From the cell containing the given text, extract its center point as [X, Y] coordinate. 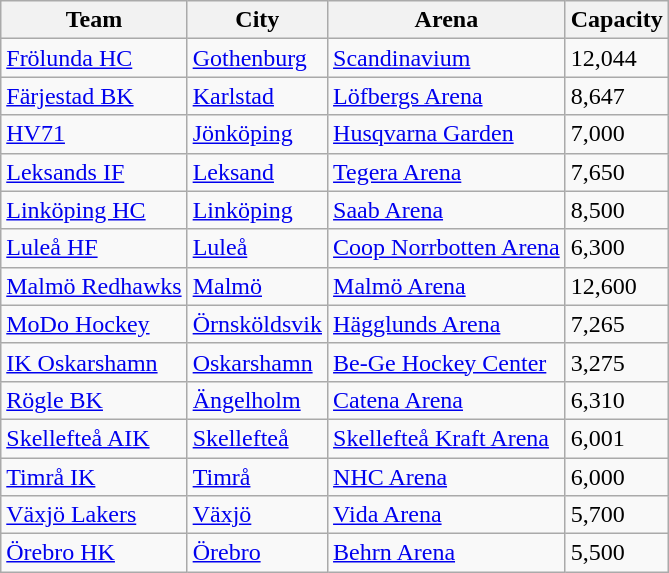
Team [94, 20]
Malmö Redhawks [94, 286]
Malmö Arena [447, 286]
Luleå HF [94, 248]
Leksands IF [94, 172]
7,000 [616, 134]
Färjestad BK [94, 96]
Hägglunds Arena [447, 324]
Växjö [257, 515]
6,300 [616, 248]
Saab Arena [447, 210]
Rögle BK [94, 400]
Scandinavium [447, 58]
Skellefteå [257, 438]
Oskarshamn [257, 362]
6,310 [616, 400]
Linköping HC [94, 210]
12,600 [616, 286]
MoDo Hockey [94, 324]
Löfbergs Arena [447, 96]
3,275 [616, 362]
Frölunda HC [94, 58]
Husqvarna Garden [447, 134]
Luleå [257, 248]
Vida Arena [447, 515]
Tegera Arena [447, 172]
Växjö Lakers [94, 515]
Malmö [257, 286]
Örebro HK [94, 553]
Gothenburg [257, 58]
6,000 [616, 477]
Linköping [257, 210]
Örnsköldsvik [257, 324]
5,700 [616, 515]
7,650 [616, 172]
Catena Arena [447, 400]
City [257, 20]
8,500 [616, 210]
6,001 [616, 438]
Capacity [616, 20]
Karlstad [257, 96]
Jönköping [257, 134]
Leksand [257, 172]
Behrn Arena [447, 553]
7,265 [616, 324]
NHC Arena [447, 477]
Skellefteå AIK [94, 438]
HV71 [94, 134]
Arena [447, 20]
Skellefteå Kraft Arena [447, 438]
5,500 [616, 553]
Timrå IK [94, 477]
12,044 [616, 58]
Örebro [257, 553]
8,647 [616, 96]
Timrå [257, 477]
Coop Norrbotten Arena [447, 248]
Ängelholm [257, 400]
Be-Ge Hockey Center [447, 362]
IK Oskarshamn [94, 362]
